Extract the (x, y) coordinate from the center of the cell holding the provided text.  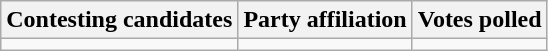
Votes polled (480, 20)
Contesting candidates (120, 20)
Party affiliation (325, 20)
